Provide the [x, y] coordinate of the cell's center where the given text is located.  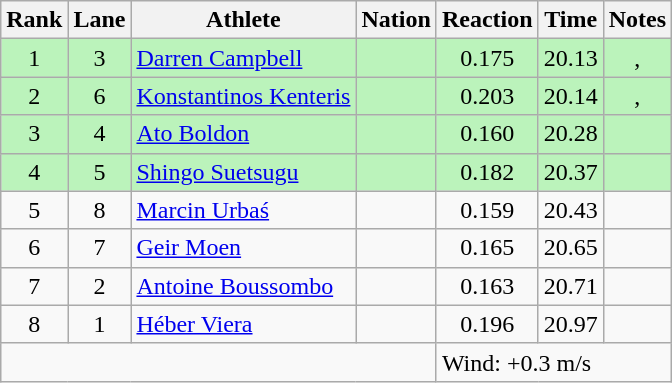
Wind: +0.3 m/s [554, 362]
0.160 [487, 134]
Notes [637, 20]
Rank [34, 20]
20.97 [570, 324]
0.203 [487, 96]
20.14 [570, 96]
20.13 [570, 58]
Nation [396, 20]
Ato Boldon [244, 134]
20.28 [570, 134]
Lane [100, 20]
0.159 [487, 210]
20.71 [570, 286]
Marcin Urbaś [244, 210]
Konstantinos Kenteris [244, 96]
Athlete [244, 20]
0.182 [487, 172]
0.163 [487, 286]
20.65 [570, 248]
Shingo Suetsugu [244, 172]
0.165 [487, 248]
20.43 [570, 210]
Darren Campbell [244, 58]
Antoine Boussombo [244, 286]
0.175 [487, 58]
0.196 [487, 324]
Reaction [487, 20]
Héber Viera [244, 324]
Time [570, 20]
20.37 [570, 172]
Geir Moen [244, 248]
